Pinpoint the cell where the given text exists, returning its [x, y] midpoint coordinate. 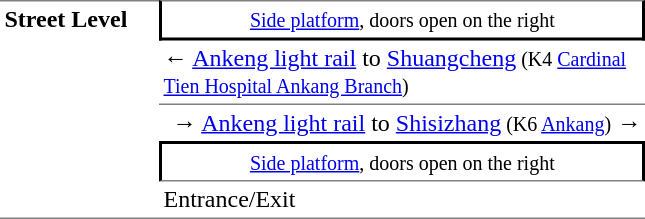
Street Level [80, 110]
